Locate the cell with the specified text and output its (x, y) center coordinate. 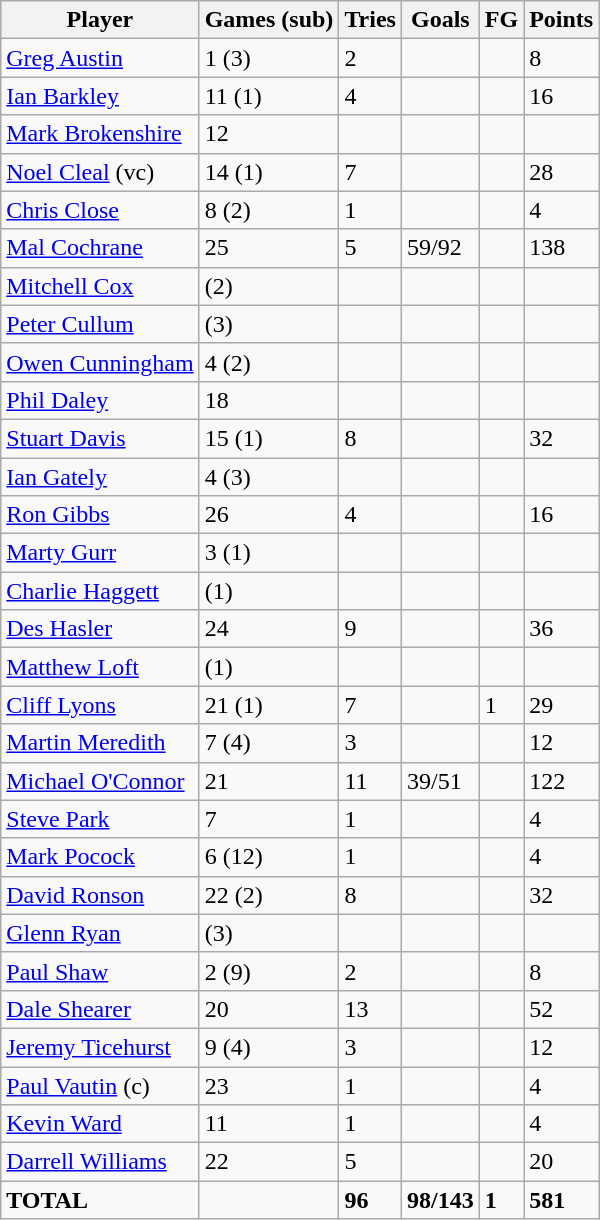
Ian Barkley (100, 96)
Matthew Loft (100, 667)
Dale Shearer (100, 1009)
8 (2) (269, 210)
Steve Park (100, 819)
Mitchell Cox (100, 286)
Mal Cochrane (100, 248)
Mark Pocock (100, 857)
25 (269, 248)
Greg Austin (100, 58)
59/92 (440, 248)
Stuart Davis (100, 438)
9 (370, 629)
21 (269, 781)
29 (562, 705)
Jeremy Ticehurst (100, 1047)
18 (269, 400)
15 (1) (269, 438)
FG (501, 20)
Glenn Ryan (100, 933)
11 (1) (269, 96)
Games (sub) (269, 20)
Tries (370, 20)
9 (4) (269, 1047)
7 (4) (269, 743)
Cliff Lyons (100, 705)
TOTAL (100, 1200)
98/143 (440, 1200)
2 (9) (269, 971)
13 (370, 1009)
Kevin Ward (100, 1124)
Owen Cunningham (100, 362)
26 (269, 515)
22 (2) (269, 895)
Noel Cleal (vc) (100, 172)
Player (100, 20)
581 (562, 1200)
36 (562, 629)
Paul Shaw (100, 971)
Michael O'Connor (100, 781)
Chris Close (100, 210)
Martin Meredith (100, 743)
6 (12) (269, 857)
Phil Daley (100, 400)
Darrell Williams (100, 1162)
23 (269, 1085)
4 (3) (269, 477)
138 (562, 248)
1 (3) (269, 58)
4 (2) (269, 362)
Charlie Haggett (100, 591)
Des Hasler (100, 629)
Marty Gurr (100, 553)
Mark Brokenshire (100, 134)
Ron Gibbs (100, 515)
39/51 (440, 781)
Peter Cullum (100, 324)
24 (269, 629)
52 (562, 1009)
Goals (440, 20)
Ian Gately (100, 477)
14 (1) (269, 172)
21 (1) (269, 705)
(2) (269, 286)
David Ronson (100, 895)
3 (1) (269, 553)
96 (370, 1200)
Paul Vautin (c) (100, 1085)
122 (562, 781)
22 (269, 1162)
28 (562, 172)
Points (562, 20)
